Output the (X, Y) coordinate of the center of the cell containing the given text.  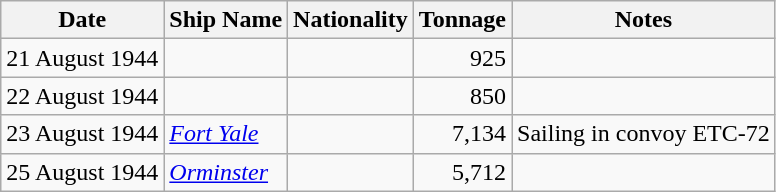
5,712 (462, 172)
Notes (644, 20)
21 August 1944 (82, 58)
Date (82, 20)
25 August 1944 (82, 172)
7,134 (462, 134)
Orminster (226, 172)
Tonnage (462, 20)
23 August 1944 (82, 134)
Fort Yale (226, 134)
22 August 1944 (82, 96)
850 (462, 96)
Nationality (351, 20)
Sailing in convoy ETC-72 (644, 134)
925 (462, 58)
Ship Name (226, 20)
